Determine the [x, y] coordinate at the center of the cell enclosing the given text.  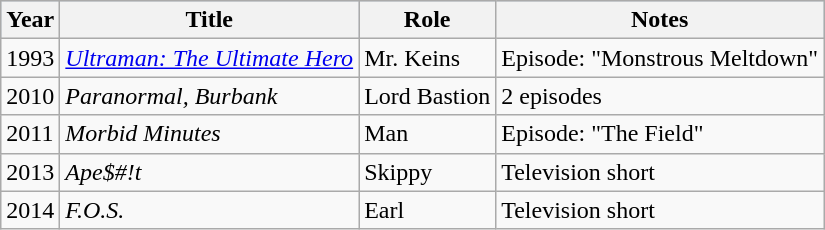
Paranormal, Burbank [210, 96]
2 episodes [660, 96]
Role [428, 20]
F.O.S. [210, 210]
2014 [30, 210]
Man [428, 134]
Episode: "The Field" [660, 134]
Morbid Minutes [210, 134]
Year [30, 20]
1993 [30, 58]
Ape$#!t [210, 172]
2013 [30, 172]
Title [210, 20]
2010 [30, 96]
Notes [660, 20]
2011 [30, 134]
Mr. Keins [428, 58]
Lord Bastion [428, 96]
Skippy [428, 172]
Earl [428, 210]
Ultraman: The Ultimate Hero [210, 58]
Episode: "Monstrous Meltdown" [660, 58]
